Provide the [X, Y] coordinate of the cell's center where the given text is located.  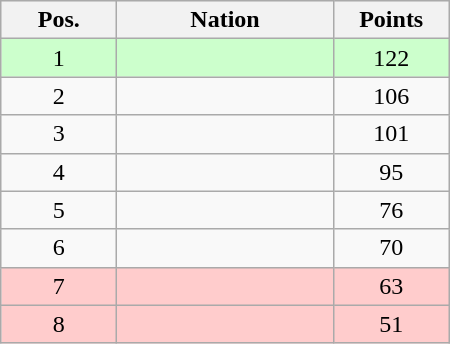
106 [391, 96]
2 [59, 96]
122 [391, 58]
Pos. [59, 20]
101 [391, 134]
51 [391, 324]
1 [59, 58]
70 [391, 248]
5 [59, 210]
6 [59, 248]
7 [59, 286]
4 [59, 172]
95 [391, 172]
3 [59, 134]
63 [391, 286]
Points [391, 20]
8 [59, 324]
Nation [225, 20]
76 [391, 210]
